Provide the (x, y) coordinate of the cell's center where the given text is located.  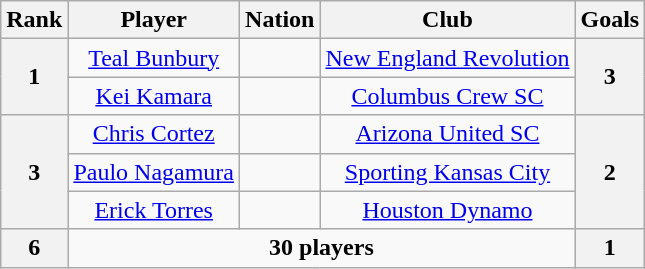
Columbus Crew SC (448, 96)
Erick Torres (154, 210)
30 players (322, 248)
2 (610, 172)
Sporting Kansas City (448, 172)
6 (34, 248)
Club (448, 20)
Chris Cortez (154, 134)
Paulo Nagamura (154, 172)
Arizona United SC (448, 134)
Goals (610, 20)
Teal Bunbury (154, 58)
Kei Kamara (154, 96)
Player (154, 20)
Nation (280, 20)
New England Revolution (448, 58)
Rank (34, 20)
Houston Dynamo (448, 210)
